Detect which cell encompasses the target text, then output its (x, y) center coordinate. 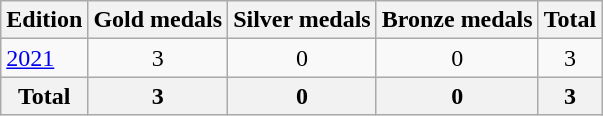
Bronze medals (457, 20)
Silver medals (302, 20)
Edition (44, 20)
Gold medals (158, 20)
2021 (44, 58)
